Return the [X, Y] coordinate for the center point of the cell that contains the specified text.  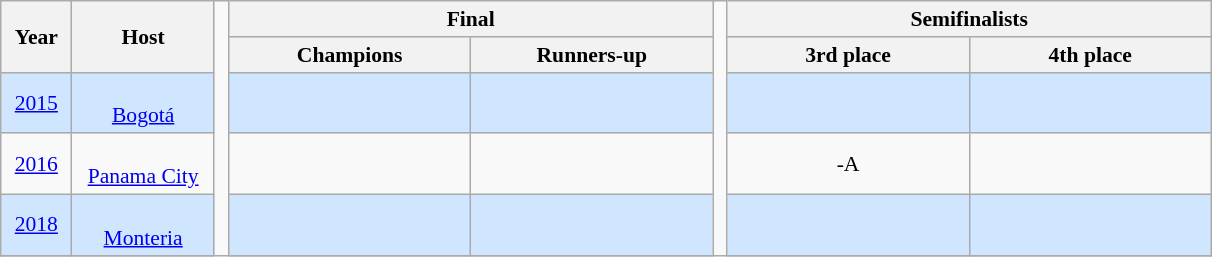
Year [36, 36]
Runners-up [592, 55]
4th place [1090, 55]
3rd place [848, 55]
Monteria [143, 226]
2018 [36, 226]
Final [471, 19]
-A [848, 164]
2016 [36, 164]
Bogotá [143, 102]
Semifinalists [969, 19]
2015 [36, 102]
Host [143, 36]
Panama City [143, 164]
Champions [350, 55]
